Search for the cell housing the specified text and yield its [x, y] center coordinate. 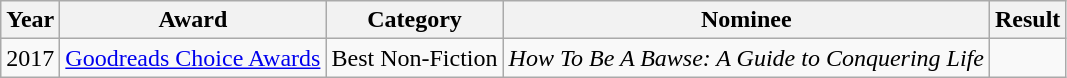
Category [414, 20]
How To Be A Bawse: A Guide to Conquering Life [746, 58]
Nominee [746, 20]
Goodreads Choice Awards [193, 58]
Best Non-Fiction [414, 58]
Result [1027, 20]
2017 [30, 58]
Award [193, 20]
Year [30, 20]
